Identify which cell holds the provided text, then report its [x, y] central coordinate. 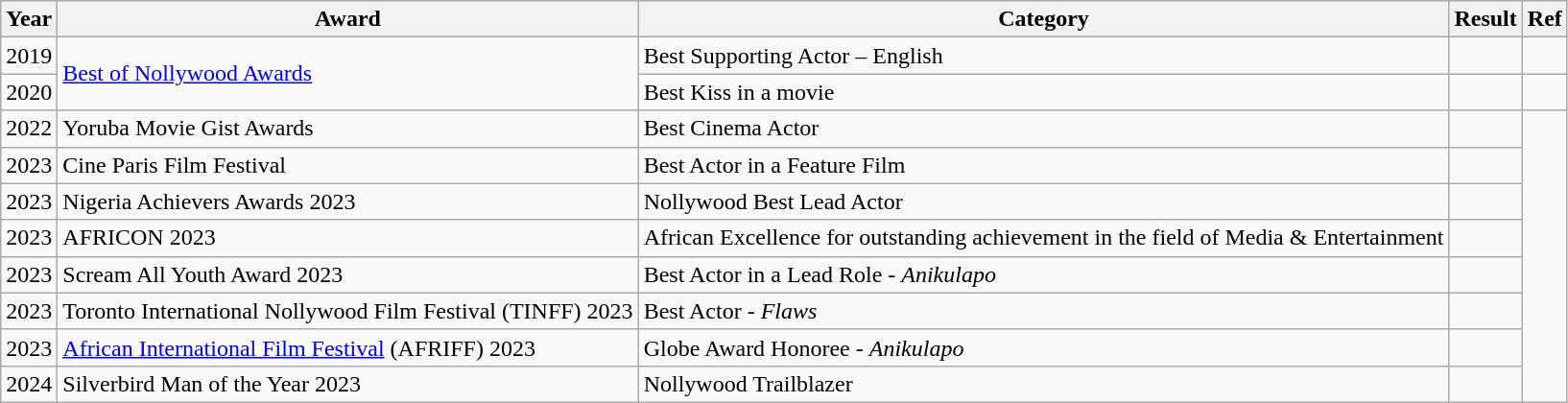
Nollywood Trailblazer [1044, 384]
Scream All Youth Award 2023 [347, 274]
2020 [29, 92]
Best Kiss in a movie [1044, 92]
Best Actor in a Feature Film [1044, 165]
African International Film Festival (AFRIFF) 2023 [347, 347]
AFRICON 2023 [347, 238]
2019 [29, 56]
Category [1044, 19]
Year [29, 19]
Best Actor - Flaws [1044, 311]
Toronto International Nollywood Film Festival (TINFF) 2023 [347, 311]
Result [1485, 19]
Best Supporting Actor – English [1044, 56]
Best Cinema Actor [1044, 129]
2022 [29, 129]
2024 [29, 384]
Nigeria Achievers Awards 2023 [347, 201]
Best of Nollywood Awards [347, 74]
Yoruba Movie Gist Awards [347, 129]
Globe Award Honoree - Anikulapo [1044, 347]
Award [347, 19]
Ref [1545, 19]
African Excellence for outstanding achievement in the field of Media & Entertainment [1044, 238]
Best Actor in a Lead Role - Anikulapo [1044, 274]
Cine Paris Film Festival [347, 165]
Silverbird Man of the Year 2023 [347, 384]
Nollywood Best Lead Actor [1044, 201]
